Search for the cell housing the specified text and yield its [X, Y] center coordinate. 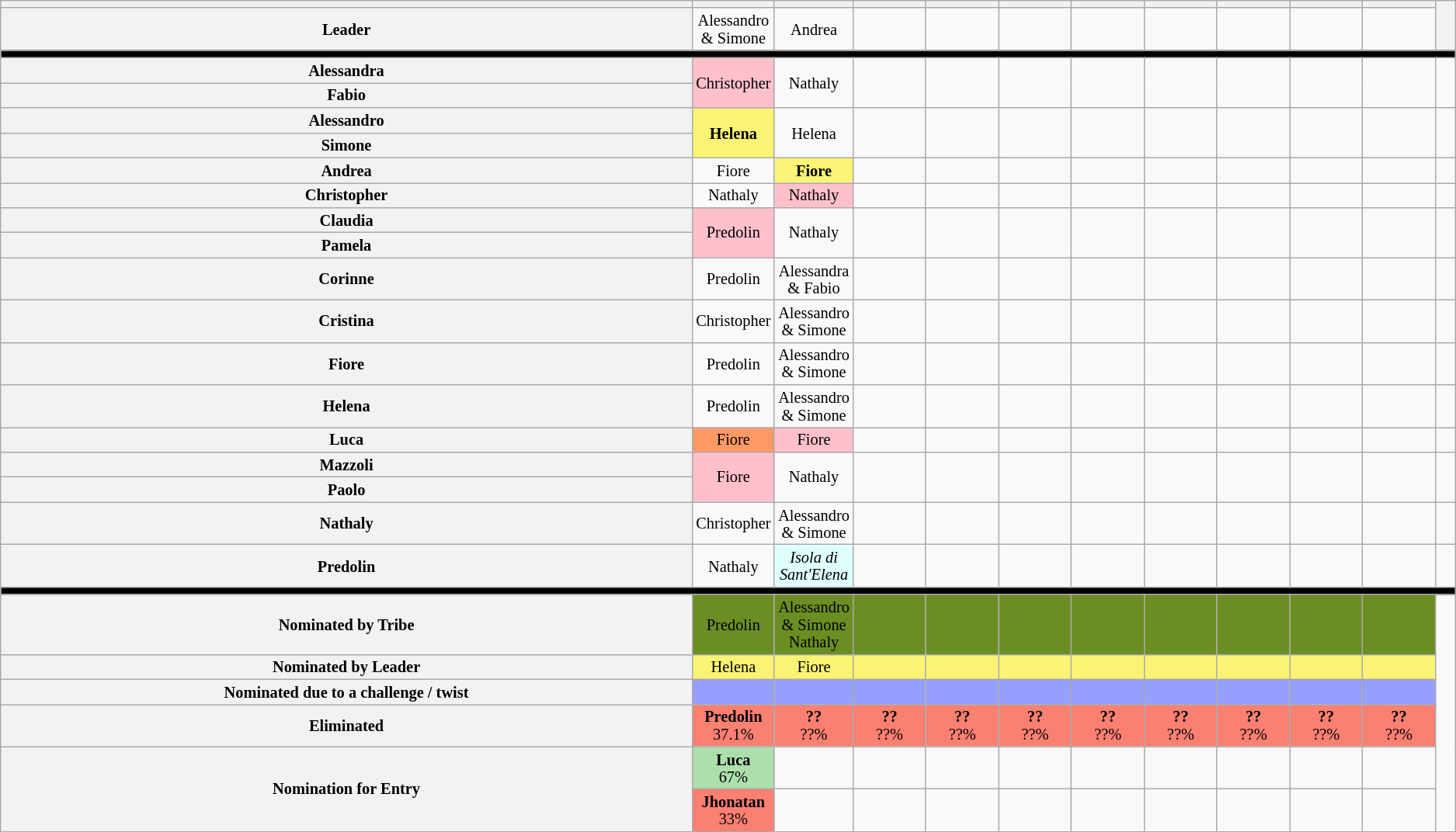
Nominated by Leader [346, 667]
Pamela [346, 244]
Jhonatan33% [733, 810]
Mazzoli [346, 464]
Nomination for Entry [346, 789]
Fabio [346, 95]
Alessandro & SimoneNathaly [814, 624]
Nominated due to a challenge / twist [346, 692]
Luca [346, 439]
Cristina [346, 321]
Eliminated [346, 725]
Isola di Sant'Elena [814, 565]
Predolin37.1% [733, 725]
Leader [346, 29]
Luca67% [733, 768]
Claudia [346, 220]
Paolo [346, 489]
Alessandro [346, 120]
Alessandra [346, 70]
Alessandra & Fabio [814, 279]
Corinne [346, 279]
Nominated by Tribe [346, 624]
Simone [346, 145]
